Detect which cell encompasses the target text, then output its [x, y] center coordinate. 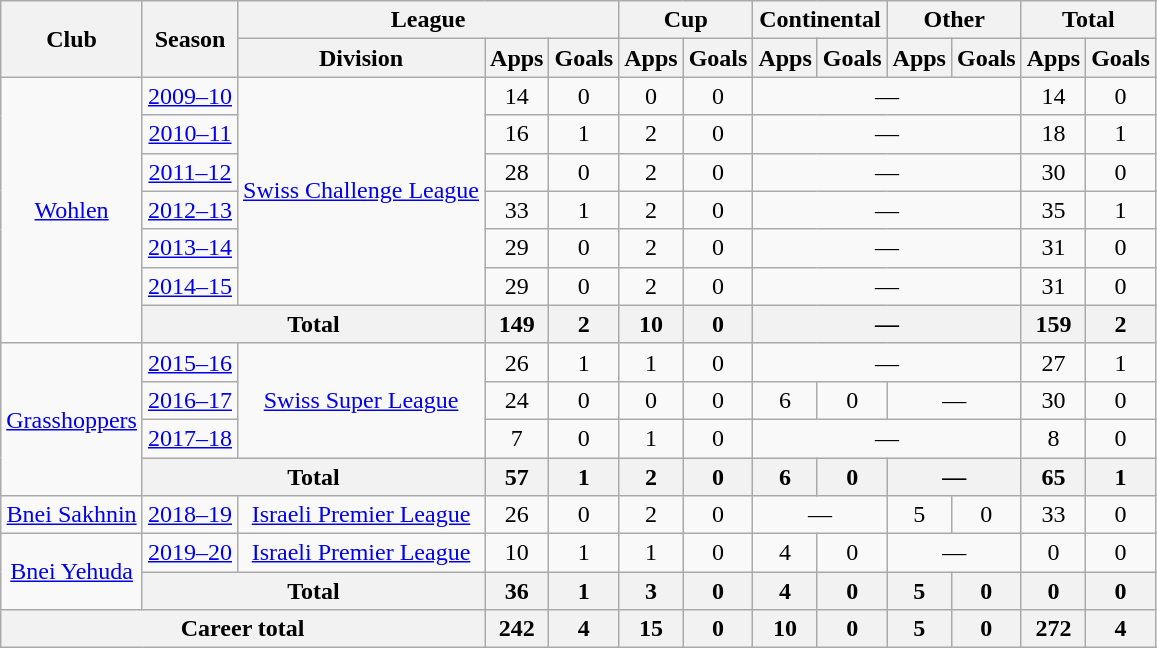
Grasshoppers [72, 419]
35 [1053, 210]
159 [1053, 324]
Season [190, 39]
8 [1053, 438]
Swiss Challenge League [362, 191]
18 [1053, 134]
15 [651, 629]
2012–13 [190, 210]
2009–10 [190, 96]
Wohlen [72, 210]
242 [517, 629]
2017–18 [190, 438]
16 [517, 134]
Club [72, 39]
65 [1053, 477]
2015–16 [190, 362]
2014–15 [190, 286]
2019–20 [190, 553]
24 [517, 400]
2018–19 [190, 515]
7 [517, 438]
Cup [686, 20]
Continental [820, 20]
2011–12 [190, 172]
272 [1053, 629]
28 [517, 172]
Other [954, 20]
27 [1053, 362]
Division [362, 58]
149 [517, 324]
36 [517, 591]
2016–17 [190, 400]
57 [517, 477]
2010–11 [190, 134]
Swiss Super League [362, 400]
3 [651, 591]
2013–14 [190, 248]
League [428, 20]
Bnei Yehuda [72, 572]
Bnei Sakhnin [72, 515]
Career total [243, 629]
